Identify which cell holds the provided text, then report its (x, y) central coordinate. 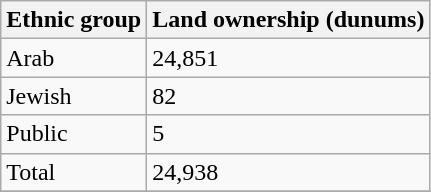
Ethnic group (74, 20)
Total (74, 172)
Land ownership (dunums) (288, 20)
82 (288, 96)
Public (74, 134)
Jewish (74, 96)
5 (288, 134)
24,851 (288, 58)
24,938 (288, 172)
Arab (74, 58)
